Return the [X, Y] coordinate for the center point of the cell that contains the specified text.  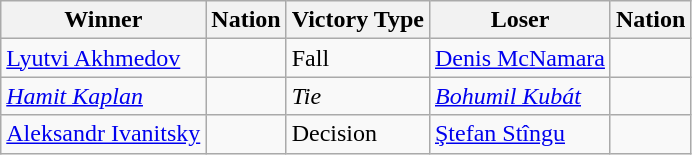
Fall [358, 58]
Denis McNamara [520, 58]
Loser [520, 20]
Bohumil Kubát [520, 96]
Decision [358, 134]
Ştefan Stîngu [520, 134]
Victory Type [358, 20]
Hamit Kaplan [104, 96]
Aleksandr Ivanitsky [104, 134]
Winner [104, 20]
Tie [358, 96]
Lyutvi Akhmedov [104, 58]
